Find where the given text appears and provide that cell's center as [X, Y] coordinate. 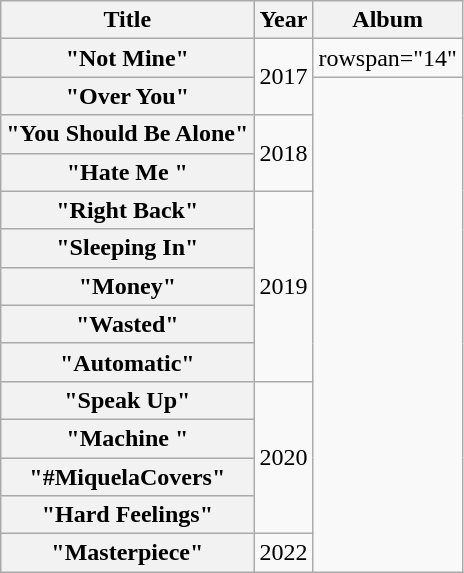
2022 [284, 553]
"Money" [128, 286]
"Right Back" [128, 210]
"Sleeping In" [128, 248]
"Not Mine" [128, 58]
"Over You" [128, 96]
Title [128, 20]
"Machine " [128, 438]
"Masterpiece" [128, 553]
Album [388, 20]
"Speak Up" [128, 400]
Year [284, 20]
2020 [284, 457]
"#MiquelaCovers" [128, 477]
rowspan="14" [388, 58]
"Wasted" [128, 324]
"Automatic" [128, 362]
"Hate Me " [128, 172]
2019 [284, 286]
"You Should Be Alone" [128, 134]
2018 [284, 153]
2017 [284, 77]
"Hard Feelings" [128, 515]
